Locate the cell with the specified text and output its (x, y) center coordinate. 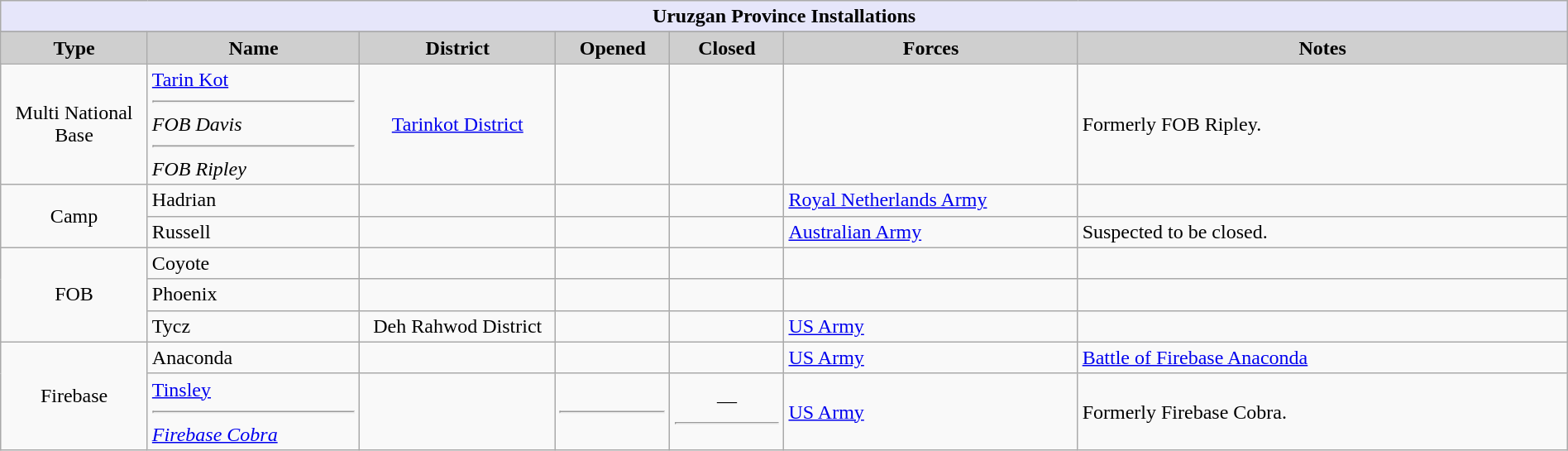
TinsleyFirebase Cobra (253, 411)
Deh Rahwod District (458, 326)
Formerly Firebase Cobra. (1322, 411)
FOB (74, 295)
Phoenix (253, 295)
— (727, 411)
Hadrian (253, 200)
Battle of Firebase Anaconda (1322, 357)
Type (74, 48)
Uruzgan Province Installations (784, 17)
Formerly FOB Ripley. (1322, 124)
Coyote (253, 263)
Anaconda (253, 357)
Tarin KotFOB DavisFOB Ripley (253, 124)
Camp (74, 216)
Australian Army (931, 232)
Tycz (253, 326)
Royal Netherlands Army (931, 200)
Notes (1322, 48)
Forces (931, 48)
Opened (613, 48)
Firebase (74, 396)
District (458, 48)
Tarinkot District (458, 124)
Name (253, 48)
Russell (253, 232)
Multi National Base (74, 124)
Closed (727, 48)
Suspected to be closed. (1322, 232)
